Return [x, y] of the center of cell containing provided text 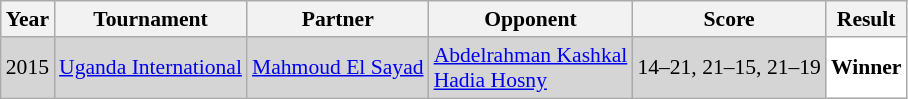
Mahmoud El Sayad [338, 68]
2015 [28, 68]
Score [729, 19]
Abdelrahman Kashkal Hadia Hosny [531, 68]
Tournament [150, 19]
Winner [866, 68]
Year [28, 19]
Uganda International [150, 68]
Partner [338, 19]
Result [866, 19]
14–21, 21–15, 21–19 [729, 68]
Opponent [531, 19]
